Provide the (x, y) coordinate of the cell's center where the given text is located.  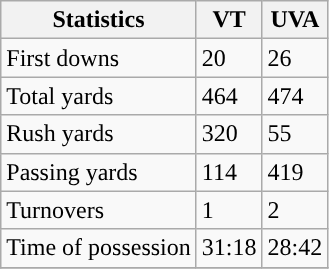
2 (295, 210)
First downs (99, 58)
20 (229, 58)
31:18 (229, 248)
Rush yards (99, 134)
55 (295, 134)
Time of possession (99, 248)
VT (229, 20)
Total yards (99, 96)
1 (229, 210)
Turnovers (99, 210)
464 (229, 96)
Passing yards (99, 172)
28:42 (295, 248)
Statistics (99, 20)
320 (229, 134)
419 (295, 172)
UVA (295, 20)
26 (295, 58)
474 (295, 96)
114 (229, 172)
